Pinpoint the cell where the given text exists, returning its [X, Y] midpoint coordinate. 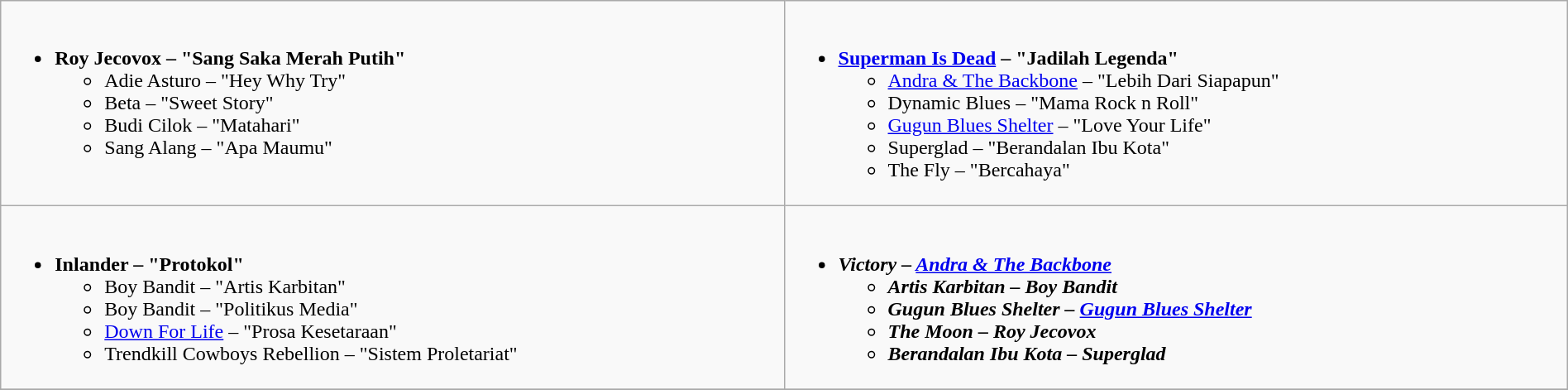
Roy Jecovox – "Sang Saka Merah Putih"Adie Asturo – "Hey Why Try"Beta – "Sweet Story"Budi Cilok – "Matahari"Sang Alang – "Apa Maumu" [392, 104]
